Identify which cell holds the provided text, then report its (X, Y) central coordinate. 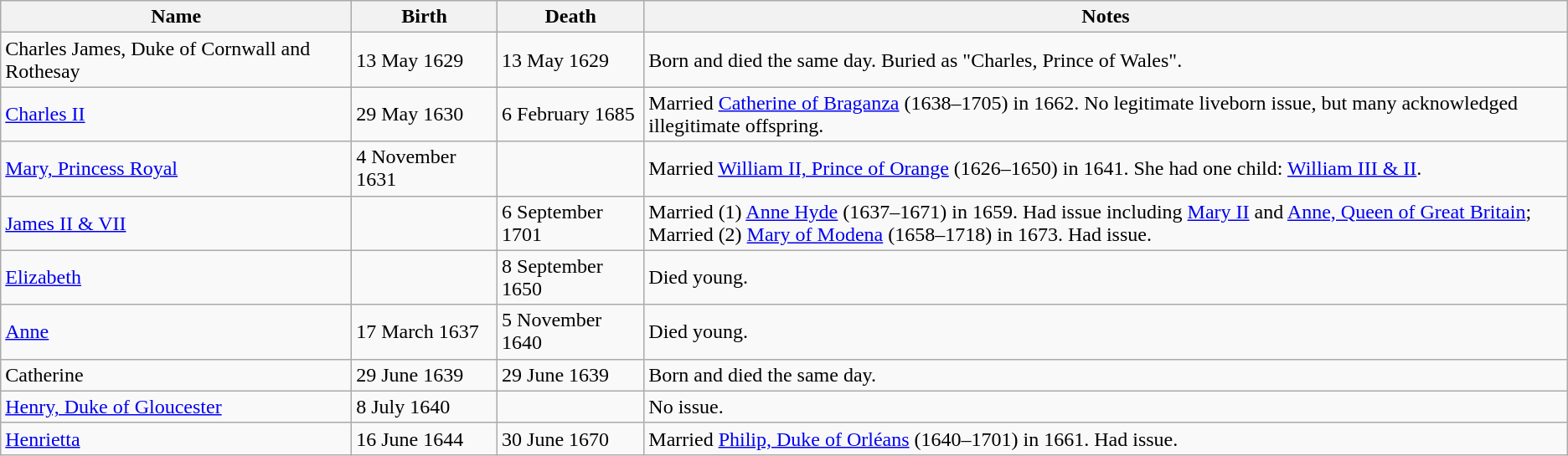
6 September 1701 (571, 223)
30 June 1670 (571, 438)
4 November 1631 (425, 169)
Born and died the same day. Buried as "Charles, Prince of Wales". (1106, 60)
Catherine (176, 375)
Henry, Duke of Gloucester (176, 407)
5 November 1640 (571, 331)
Birth (425, 17)
29 May 1630 (425, 114)
Married William II, Prince of Orange (1626–1650) in 1641. She had one child: William III & II. (1106, 169)
Born and died the same day. (1106, 375)
Death (571, 17)
No issue. (1106, 407)
Notes (1106, 17)
Charles James, Duke of Cornwall and Rothesay (176, 60)
Name (176, 17)
Elizabeth (176, 278)
8 September 1650 (571, 278)
Charles II (176, 114)
Married Philip, Duke of Orléans (1640–1701) in 1661. Had issue. (1106, 438)
Anne (176, 331)
17 March 1637 (425, 331)
Married Catherine of Braganza (1638–1705) in 1662. No legitimate liveborn issue, but many acknowledged illegitimate offspring. (1106, 114)
Henrietta (176, 438)
8 July 1640 (425, 407)
6 February 1685 (571, 114)
16 June 1644 (425, 438)
James II & VII (176, 223)
Mary, Princess Royal (176, 169)
